Provide the (x, y) coordinate of the cell's center where the given text is located.  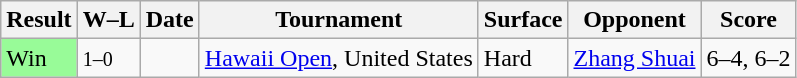
Date (170, 20)
Surface (523, 20)
Result (39, 20)
1–0 (108, 58)
Score (748, 20)
Tournament (338, 20)
Hard (523, 58)
Zhang Shuai (634, 58)
Opponent (634, 20)
6–4, 6–2 (748, 58)
Hawaii Open, United States (338, 58)
Win (39, 58)
W–L (108, 20)
